For the text-containing cell, return its midpoint in (X, Y) coordinate format. 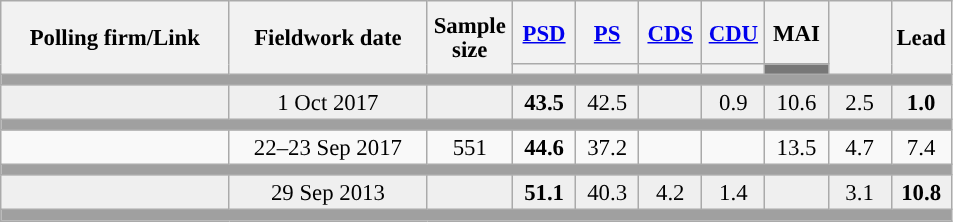
13.5 (796, 148)
37.2 (608, 148)
MAI (796, 32)
0.9 (734, 102)
551 (470, 148)
CDU (734, 32)
PS (608, 32)
4.2 (670, 194)
1.0 (921, 102)
Polling firm/Link (115, 38)
Sample size (470, 38)
51.1 (544, 194)
43.5 (544, 102)
1 Oct 2017 (328, 102)
Lead (921, 38)
29 Sep 2013 (328, 194)
42.5 (608, 102)
4.7 (860, 148)
PSD (544, 32)
CDS (670, 32)
44.6 (544, 148)
22–23 Sep 2017 (328, 148)
2.5 (860, 102)
1.4 (734, 194)
10.6 (796, 102)
40.3 (608, 194)
3.1 (860, 194)
7.4 (921, 148)
Fieldwork date (328, 38)
10.8 (921, 194)
